Return [x, y] of the center of cell containing provided text 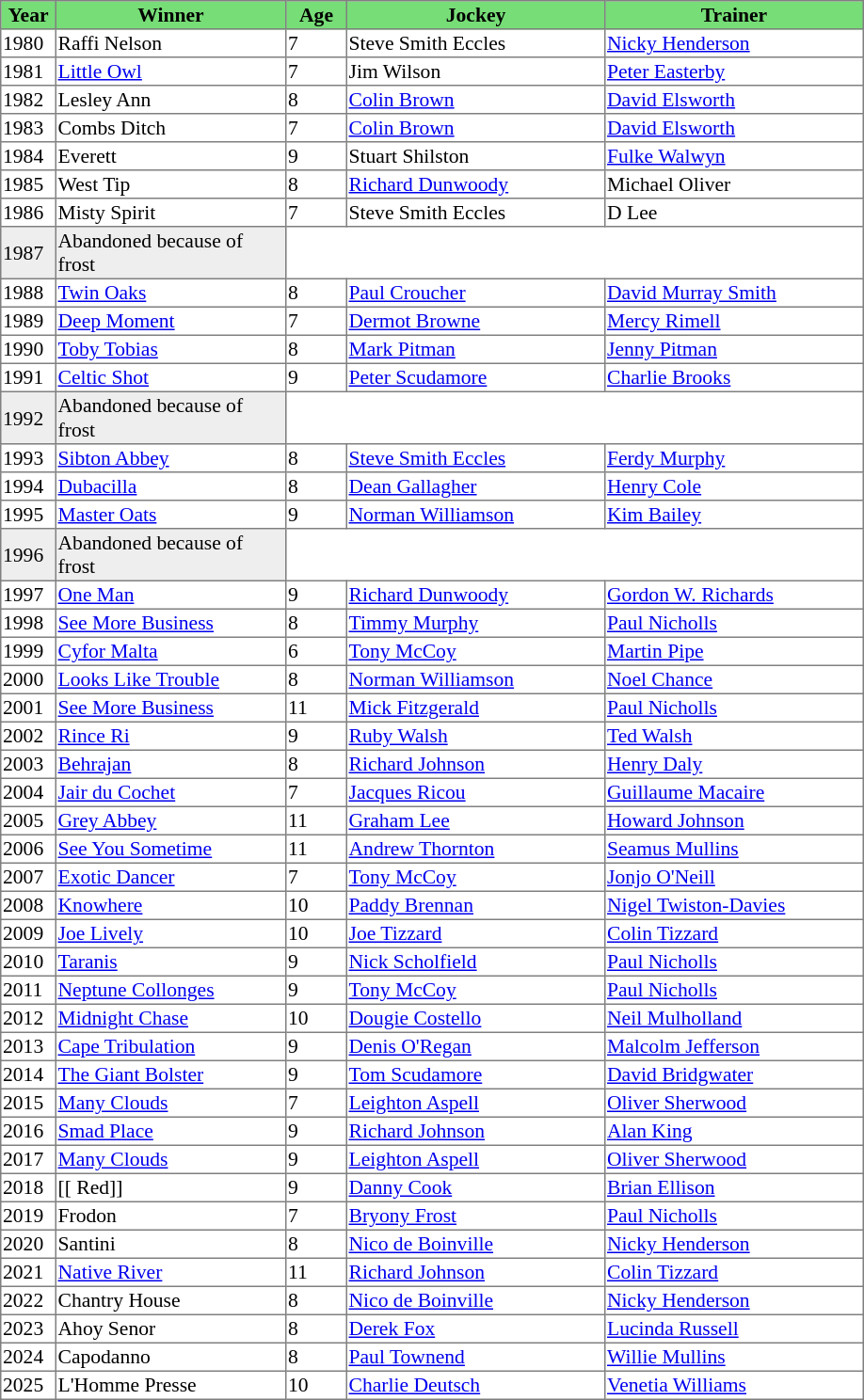
Jim Wilson [475, 72]
Chantry House [170, 1300]
Gordon W. Richards [734, 595]
Exotic Dancer [170, 877]
1990 [28, 349]
Henry Cole [734, 486]
2022 [28, 1300]
Mick Fitzgerald [475, 708]
Nick Scholfield [475, 962]
One Man [170, 595]
Henry Daly [734, 764]
Venetia Williams [734, 1385]
Neil Mulholland [734, 1018]
Howard Johnson [734, 820]
1982 [28, 100]
Ahoy Senor [170, 1328]
Dermot Browne [475, 321]
Little Owl [170, 72]
Mark Pitman [475, 349]
Joe Lively [170, 933]
Danny Cook [475, 1187]
West Tip [170, 184]
Michael Oliver [734, 184]
Paddy Brennan [475, 905]
L'Homme Presse [170, 1385]
Tom Scudamore [475, 1074]
Knowhere [170, 905]
Rince Ri [170, 736]
2017 [28, 1159]
Cape Tribulation [170, 1046]
David Murray Smith [734, 293]
2000 [28, 679]
Taranis [170, 962]
Jair du Cochet [170, 792]
2023 [28, 1328]
D Lee [734, 213]
Deep Moment [170, 321]
2025 [28, 1385]
Charlie Brooks [734, 377]
2020 [28, 1244]
Neptune Collonges [170, 990]
Ruby Walsh [475, 736]
Peter Easterby [734, 72]
1998 [28, 623]
Sibton Abbey [170, 458]
Raffi Nelson [170, 43]
Peter Scudamore [475, 377]
Year [28, 15]
Frodon [170, 1216]
2018 [28, 1187]
Grey Abbey [170, 820]
Jenny Pitman [734, 349]
Bryony Frost [475, 1216]
Kim Bailey [734, 515]
2013 [28, 1046]
Paul Townend [475, 1357]
Joe Tizzard [475, 933]
1984 [28, 156]
2010 [28, 962]
Martin Pipe [734, 651]
Brian Ellison [734, 1187]
1985 [28, 184]
Stuart Shilston [475, 156]
2014 [28, 1074]
Combs Ditch [170, 128]
Midnight Chase [170, 1018]
Trainer [734, 15]
Lesley Ann [170, 100]
1980 [28, 43]
Noel Chance [734, 679]
2007 [28, 877]
Paul Croucher [475, 293]
Jockey [475, 15]
Fulke Walwyn [734, 156]
Ferdy Murphy [734, 458]
Smad Place [170, 1131]
Derek Fox [475, 1328]
1986 [28, 213]
Guillaume Macaire [734, 792]
Native River [170, 1272]
2021 [28, 1272]
Cyfor Malta [170, 651]
See You Sometime [170, 849]
Winner [170, 15]
2005 [28, 820]
2011 [28, 990]
Behrajan [170, 764]
1981 [28, 72]
2003 [28, 764]
6 [316, 651]
1993 [28, 458]
David Bridgwater [734, 1074]
2004 [28, 792]
Lucinda Russell [734, 1328]
1983 [28, 128]
Denis O'Regan [475, 1046]
Alan King [734, 1131]
Dean Gallagher [475, 486]
2001 [28, 708]
Dougie Costello [475, 1018]
Graham Lee [475, 820]
1999 [28, 651]
Twin Oaks [170, 293]
Age [316, 15]
2002 [28, 736]
Master Oats [170, 515]
Nigel Twiston-Davies [734, 905]
1994 [28, 486]
1989 [28, 321]
2009 [28, 933]
1995 [28, 515]
Everett [170, 156]
[[ Red]] [170, 1187]
The Giant Bolster [170, 1074]
Jonjo O'Neill [734, 877]
Mercy Rimell [734, 321]
Capodanno [170, 1357]
Andrew Thornton [475, 849]
Ted Walsh [734, 736]
Timmy Murphy [475, 623]
2006 [28, 849]
Misty Spirit [170, 213]
Celtic Shot [170, 377]
Toby Tobias [170, 349]
Charlie Deutsch [475, 1385]
Santini [170, 1244]
Malcolm Jefferson [734, 1046]
2024 [28, 1357]
1987 [28, 253]
Jacques Ricou [475, 792]
Seamus Mullins [734, 849]
1997 [28, 595]
2019 [28, 1216]
1992 [28, 418]
1991 [28, 377]
Dubacilla [170, 486]
2016 [28, 1131]
Looks Like Trouble [170, 679]
Willie Mullins [734, 1357]
2015 [28, 1103]
1996 [28, 555]
2012 [28, 1018]
1988 [28, 293]
2008 [28, 905]
